Return [x, y] of the center of cell containing provided text 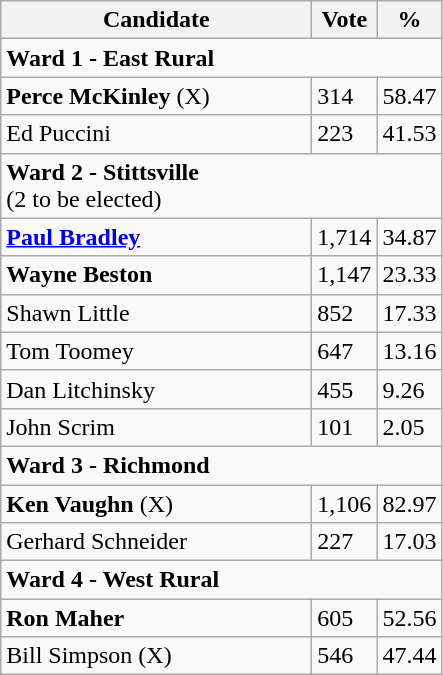
47.44 [410, 656]
Tom Toomey [156, 351]
John Scrim [156, 427]
546 [344, 656]
52.56 [410, 618]
41.53 [410, 134]
Ward 3 - Richmond [222, 465]
Ed Puccini [156, 134]
227 [344, 542]
58.47 [410, 96]
Gerhard Schneider [156, 542]
Ron Maher [156, 618]
13.16 [410, 351]
455 [344, 389]
17.33 [410, 313]
23.33 [410, 275]
605 [344, 618]
314 [344, 96]
647 [344, 351]
Paul Bradley [156, 237]
Dan Litchinsky [156, 389]
17.03 [410, 542]
Ken Vaughn (X) [156, 503]
% [410, 20]
852 [344, 313]
Bill Simpson (X) [156, 656]
2.05 [410, 427]
Vote [344, 20]
Ward 2 - Stittsville (2 to be elected) [222, 186]
Ward 4 - West Rural [222, 580]
34.87 [410, 237]
Wayne Beston [156, 275]
223 [344, 134]
1,714 [344, 237]
82.97 [410, 503]
Shawn Little [156, 313]
101 [344, 427]
Ward 1 - East Rural [222, 58]
Perce McKinley (X) [156, 96]
1,147 [344, 275]
9.26 [410, 389]
Candidate [156, 20]
1,106 [344, 503]
